Determine the (x, y) coordinate at the center of the cell enclosing the given text.  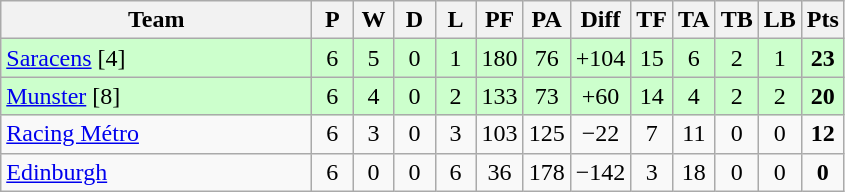
W (374, 20)
23 (822, 58)
PA (546, 20)
15 (652, 58)
20 (822, 96)
TB (736, 20)
TA (694, 20)
TF (652, 20)
Racing Métro (156, 134)
76 (546, 58)
Team (156, 20)
−142 (600, 172)
14 (652, 96)
Edinburgh (156, 172)
103 (500, 134)
180 (500, 58)
178 (546, 172)
Munster [8] (156, 96)
+60 (600, 96)
11 (694, 134)
Saracens [4] (156, 58)
36 (500, 172)
LB (780, 20)
Pts (822, 20)
7 (652, 134)
73 (546, 96)
12 (822, 134)
Diff (600, 20)
133 (500, 96)
+104 (600, 58)
L (456, 20)
D (414, 20)
125 (546, 134)
P (332, 20)
18 (694, 172)
PF (500, 20)
−22 (600, 134)
5 (374, 58)
